Identify which cell holds the provided text, then report its [X, Y] central coordinate. 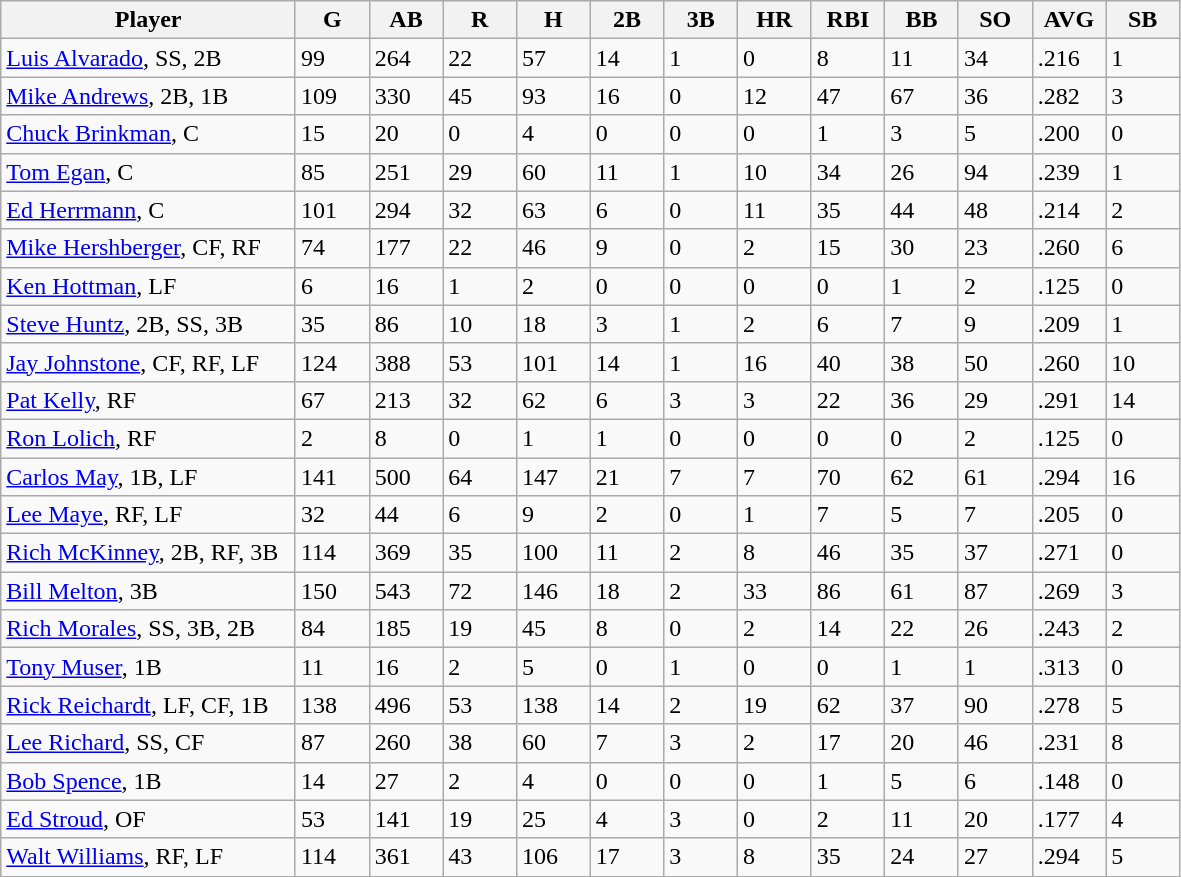
47 [848, 96]
Walt Williams, RF, LF [148, 857]
361 [406, 857]
94 [995, 172]
40 [848, 362]
.239 [1069, 172]
147 [553, 477]
543 [406, 591]
R [480, 20]
388 [406, 362]
185 [406, 629]
251 [406, 172]
Jay Johnstone, CF, RF, LF [148, 362]
100 [553, 553]
.148 [1069, 781]
213 [406, 400]
264 [406, 58]
.243 [1069, 629]
30 [922, 248]
50 [995, 362]
109 [332, 96]
146 [553, 591]
Rick Reichardt, LF, CF, 1B [148, 705]
AB [406, 20]
369 [406, 553]
SO [995, 20]
.205 [1069, 515]
Chuck Brinkman, C [148, 134]
Rich McKinney, 2B, RF, 3B [148, 553]
3B [701, 20]
Ken Hottman, LF [148, 286]
12 [774, 96]
33 [774, 591]
21 [627, 477]
Ed Stroud, OF [148, 819]
Ed Herrmann, C [148, 210]
Luis Alvarado, SS, 2B [148, 58]
Mike Andrews, 2B, 1B [148, 96]
SB [1143, 20]
Rich Morales, SS, 3B, 2B [148, 629]
124 [332, 362]
Ron Lolich, RF [148, 438]
24 [922, 857]
43 [480, 857]
70 [848, 477]
48 [995, 210]
Tony Muser, 1B [148, 667]
Pat Kelly, RF [148, 400]
Lee Richard, SS, CF [148, 743]
25 [553, 819]
90 [995, 705]
G [332, 20]
496 [406, 705]
Bill Melton, 3B [148, 591]
.278 [1069, 705]
85 [332, 172]
.291 [1069, 400]
.200 [1069, 134]
63 [553, 210]
Carlos May, 1B, LF [148, 477]
Steve Huntz, 2B, SS, 3B [148, 324]
AVG [1069, 20]
177 [406, 248]
84 [332, 629]
260 [406, 743]
.282 [1069, 96]
106 [553, 857]
72 [480, 591]
.214 [1069, 210]
.231 [1069, 743]
23 [995, 248]
99 [332, 58]
330 [406, 96]
.269 [1069, 591]
.177 [1069, 819]
150 [332, 591]
Bob Spence, 1B [148, 781]
500 [406, 477]
H [553, 20]
74 [332, 248]
2B [627, 20]
Mike Hershberger, CF, RF [148, 248]
RBI [848, 20]
.271 [1069, 553]
Tom Egan, C [148, 172]
HR [774, 20]
294 [406, 210]
.216 [1069, 58]
93 [553, 96]
64 [480, 477]
.313 [1069, 667]
BB [922, 20]
Player [148, 20]
.209 [1069, 324]
57 [553, 58]
Lee Maye, RF, LF [148, 515]
